Determine the (X, Y) coordinate at the center of the cell enclosing the given text.  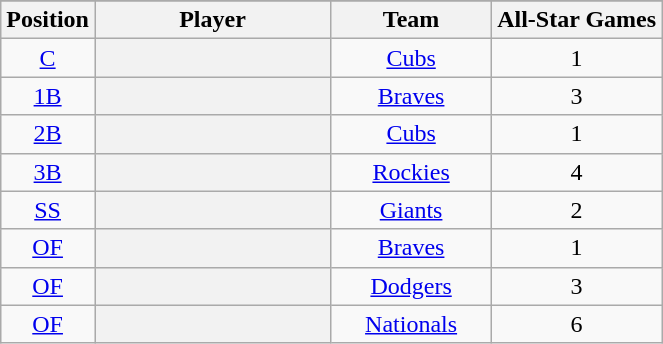
Giants (412, 210)
Dodgers (412, 286)
Team (412, 20)
All-Star Games (577, 20)
Nationals (412, 324)
Player (212, 20)
Rockies (412, 172)
3B (48, 172)
2B (48, 134)
1B (48, 96)
6 (577, 324)
C (48, 58)
Position (48, 20)
2 (577, 210)
4 (577, 172)
SS (48, 210)
